For the text-containing cell, return its midpoint in (x, y) coordinate format. 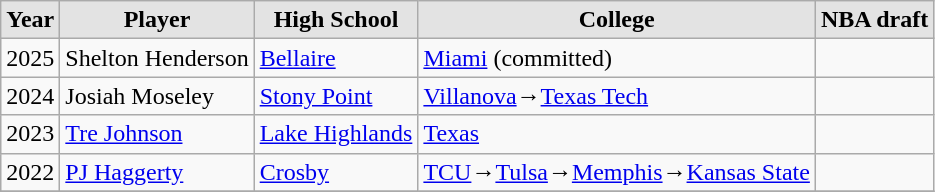
Year (30, 20)
Player (157, 20)
Miami (committed) (617, 58)
College (617, 20)
2023 (30, 134)
Villanova→Texas Tech (617, 96)
Texas (617, 134)
Stony Point (336, 96)
Shelton Henderson (157, 58)
NBA draft (874, 20)
PJ Haggerty (157, 172)
High School (336, 20)
Josiah Moseley (157, 96)
Lake Highlands (336, 134)
Crosby (336, 172)
Bellaire (336, 58)
2022 (30, 172)
2025 (30, 58)
2024 (30, 96)
TCU→Tulsa→Memphis→Kansas State (617, 172)
Tre Johnson (157, 134)
